Pinpoint the cell where the given text exists, returning its (X, Y) midpoint coordinate. 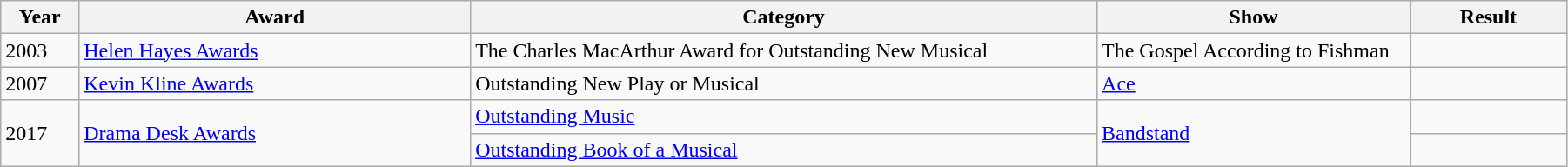
Drama Desk Awards (275, 133)
Result (1488, 17)
Award (275, 17)
Category (784, 17)
The Charles MacArthur Award for Outstanding New Musical (784, 50)
2007 (40, 83)
The Gospel According to Fishman (1254, 50)
Helen Hayes Awards (275, 50)
Bandstand (1254, 133)
Ace (1254, 83)
Outstanding Book of a Musical (784, 150)
2003 (40, 50)
2017 (40, 133)
Kevin Kline Awards (275, 83)
Outstanding Music (784, 117)
Show (1254, 17)
Outstanding New Play or Musical (784, 83)
Year (40, 17)
